Identify which cell holds the provided text, then report its [x, y] central coordinate. 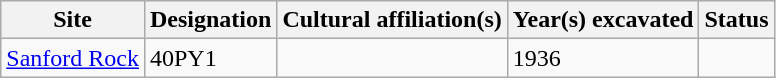
1936 [603, 58]
Sanford Rock [73, 58]
Status [736, 20]
Site [73, 20]
40PY1 [210, 58]
Designation [210, 20]
Year(s) excavated [603, 20]
Cultural affiliation(s) [392, 20]
